Capture the cell that displays the provided text and extract its [X, Y] central coordinate. 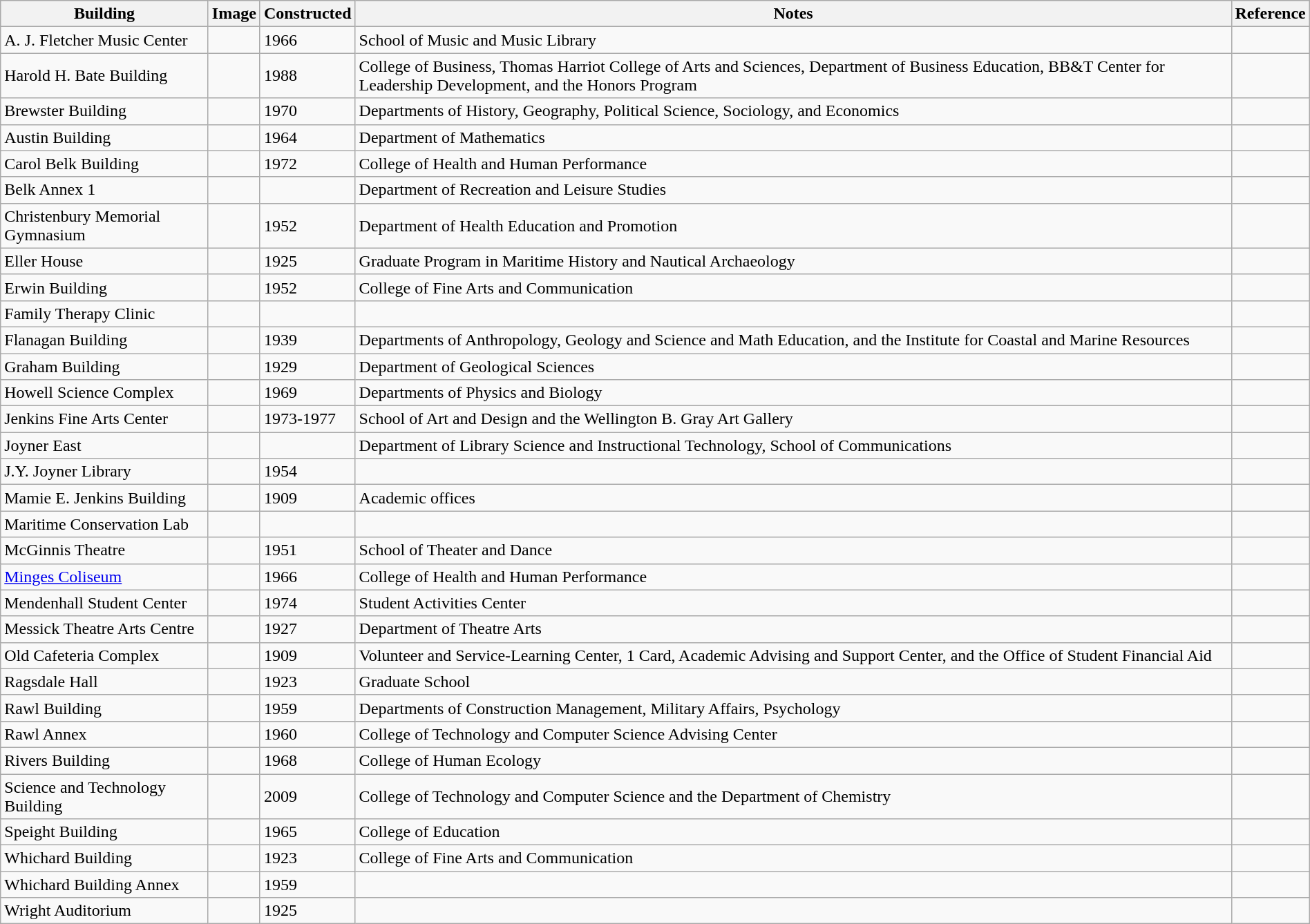
Volunteer and Service-Learning Center, 1 Card, Academic Advising and Support Center, and the Office of Student Financial Aid [793, 655]
Department of Mathematics [793, 137]
McGinnis Theatre [105, 550]
College of Human Ecology [793, 760]
Whichard Building [105, 858]
Academic offices [793, 498]
A. J. Fletcher Music Center [105, 40]
1972 [307, 164]
Whichard Building Annex [105, 885]
Mamie E. Jenkins Building [105, 498]
1964 [307, 137]
Family Therapy Clinic [105, 314]
1965 [307, 832]
Department of Health Education and Promotion [793, 225]
Jenkins Fine Arts Center [105, 419]
College of Technology and Computer Science and the Department of Chemistry [793, 796]
Rawl Annex [105, 734]
Reference [1270, 14]
1968 [307, 760]
School of Art and Design and the Wellington B. Gray Art Gallery [793, 419]
Department of Recreation and Leisure Studies [793, 190]
Brewster Building [105, 111]
1988 [307, 76]
Constructed [307, 14]
Old Cafeteria Complex [105, 655]
Austin Building [105, 137]
Graduate Program in Maritime History and Nautical Archaeology [793, 261]
Departments of Construction Management, Military Affairs, Psychology [793, 708]
Building [105, 14]
College of Technology and Computer Science Advising Center [793, 734]
Christenbury Memorial Gymnasium [105, 225]
Notes [793, 14]
Image [234, 14]
Harold H. Bate Building [105, 76]
1969 [307, 393]
1929 [307, 367]
Department of Theatre Arts [793, 629]
Erwin Building [105, 287]
Graduate School [793, 682]
2009 [307, 796]
J.Y. Joyner Library [105, 472]
Departments of Anthropology, Geology and Science and Math Education, and the Institute for Coastal and Marine Resources [793, 340]
1974 [307, 603]
Ragsdale Hall [105, 682]
1954 [307, 472]
Minges Coliseum [105, 577]
Belk Annex 1 [105, 190]
Departments of Physics and Biology [793, 393]
1939 [307, 340]
School of Music and Music Library [793, 40]
Departments of History, Geography, Political Science, Sociology, and Economics [793, 111]
Speight Building [105, 832]
Wright Auditorium [105, 911]
Messick Theatre Arts Centre [105, 629]
Mendenhall Student Center [105, 603]
Department of Library Science and Instructional Technology, School of Communications [793, 445]
Flanagan Building [105, 340]
Joyner East [105, 445]
1960 [307, 734]
Department of Geological Sciences [793, 367]
Rivers Building [105, 760]
Carol Belk Building [105, 164]
Science and Technology Building [105, 796]
Graham Building [105, 367]
Eller House [105, 261]
School of Theater and Dance [793, 550]
1973-1977 [307, 419]
College of Education [793, 832]
1927 [307, 629]
Maritime Conservation Lab [105, 524]
1951 [307, 550]
1970 [307, 111]
Student Activities Center [793, 603]
Howell Science Complex [105, 393]
Rawl Building [105, 708]
